From the cell containing the given text, extract its center point as (X, Y) coordinate. 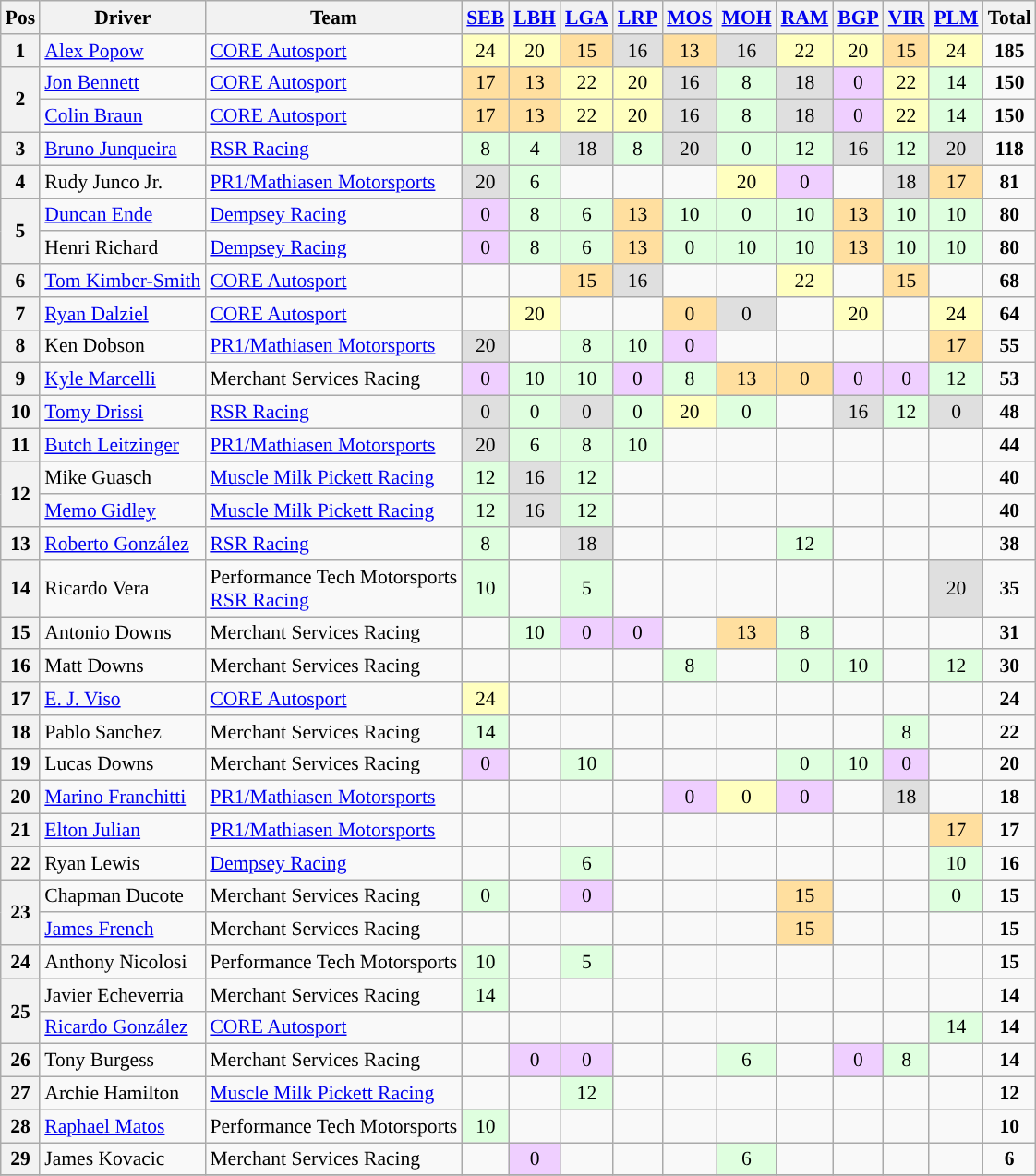
Archie Hamilton (122, 1094)
VIR (907, 18)
E. J. Viso (122, 699)
64 (1010, 314)
19 (20, 764)
Ryan Dalziel (122, 314)
Matt Downs (122, 666)
55 (1010, 346)
Butch Leitzinger (122, 445)
Ryan Lewis (122, 863)
Roberto González (122, 544)
48 (1010, 413)
Memo Gidley (122, 511)
Team (333, 18)
68 (1010, 281)
Pablo Sanchez (122, 732)
Colin Braun (122, 116)
PLM (956, 18)
38 (1010, 544)
Total (1010, 18)
LRP (637, 18)
25 (20, 1012)
LBH (535, 18)
9 (20, 379)
Tom Kimber-Smith (122, 281)
James French (122, 930)
81 (1010, 182)
RAM (805, 18)
26 (20, 1061)
30 (1010, 666)
21 (20, 831)
Rudy Junco Jr. (122, 182)
Bruno Junqueira (122, 150)
1 (20, 51)
Ricardo González (122, 1027)
Performance Tech Motorsports RSR Racing (333, 589)
2 (20, 100)
Jon Bennett (122, 83)
Pos (20, 18)
29 (20, 1159)
7 (20, 314)
11 (20, 445)
Mike Guasch (122, 478)
185 (1010, 51)
27 (20, 1094)
Chapman Ducote (122, 896)
31 (1010, 633)
Kyle Marcelli (122, 379)
Duncan Ende (122, 215)
3 (20, 150)
35 (1010, 589)
Javier Echeverria (122, 995)
Lucas Downs (122, 764)
BGP (859, 18)
23 (20, 912)
Ricardo Vera (122, 589)
SEB (486, 18)
Henri Richard (122, 248)
Tony Burgess (122, 1061)
Marino Franchitti (122, 798)
Tomy Drissi (122, 413)
Elton Julian (122, 831)
Antonio Downs (122, 633)
28 (20, 1126)
44 (1010, 445)
53 (1010, 379)
MOS (689, 18)
Raphael Matos (122, 1126)
Driver (122, 18)
Ken Dobson (122, 346)
LGA (587, 18)
MOH (746, 18)
James Kovacic (122, 1159)
118 (1010, 150)
Alex Popow (122, 51)
Anthony Nicolosi (122, 962)
